Search for the cell housing the specified text and yield its (x, y) center coordinate. 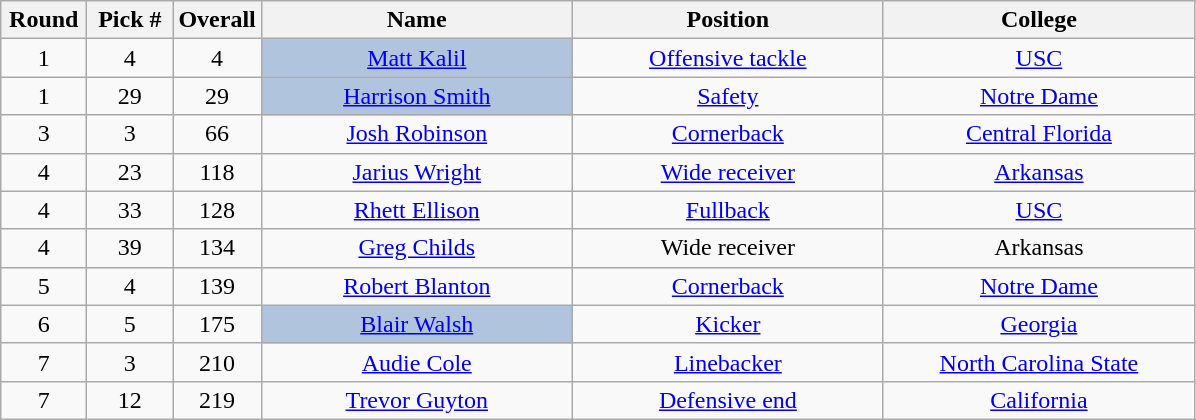
Safety (728, 96)
Linebacker (728, 362)
Greg Childs (416, 248)
Defensive end (728, 400)
Georgia (1038, 324)
Jarius Wright (416, 172)
California (1038, 400)
128 (217, 210)
Round (44, 20)
139 (217, 286)
23 (130, 172)
134 (217, 248)
Harrison Smith (416, 96)
12 (130, 400)
210 (217, 362)
Name (416, 20)
Pick # (130, 20)
Audie Cole (416, 362)
39 (130, 248)
6 (44, 324)
118 (217, 172)
College (1038, 20)
Rhett Ellison (416, 210)
33 (130, 210)
Josh Robinson (416, 134)
Offensive tackle (728, 58)
Fullback (728, 210)
Blair Walsh (416, 324)
Matt Kalil (416, 58)
North Carolina State (1038, 362)
Position (728, 20)
Robert Blanton (416, 286)
Trevor Guyton (416, 400)
Central Florida (1038, 134)
Overall (217, 20)
Kicker (728, 324)
66 (217, 134)
219 (217, 400)
175 (217, 324)
